Provide the [X, Y] coordinate of the cell's center where the given text is located.  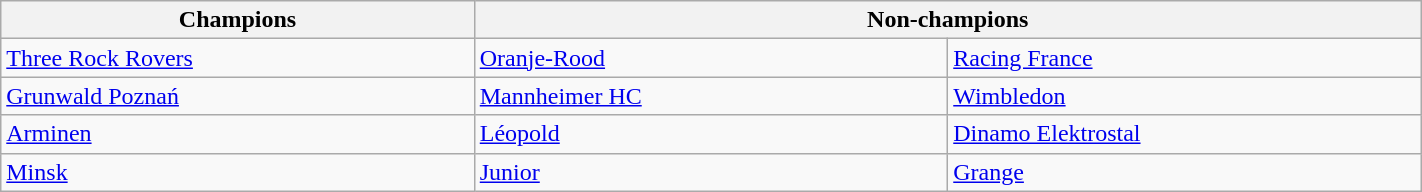
Racing France [1185, 58]
Minsk [238, 172]
Three Rock Rovers [238, 58]
Wimbledon [1185, 96]
Oranje-Rood [710, 58]
Grange [1185, 172]
Champions [238, 20]
Léopold [710, 134]
Junior [710, 172]
Non-champions [948, 20]
Dinamo Elektrostal [1185, 134]
Arminen [238, 134]
Grunwald Poznań [238, 96]
Mannheimer HC [710, 96]
